Search for the cell housing the specified text and yield its (X, Y) center coordinate. 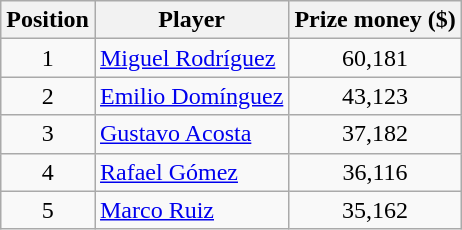
43,123 (375, 96)
Miguel Rodríguez (191, 58)
Gustavo Acosta (191, 134)
2 (48, 96)
Marco Ruiz (191, 210)
Emilio Domínguez (191, 96)
Position (48, 20)
35,162 (375, 210)
1 (48, 58)
5 (48, 210)
3 (48, 134)
36,116 (375, 172)
Prize money ($) (375, 20)
Rafael Gómez (191, 172)
4 (48, 172)
60,181 (375, 58)
Player (191, 20)
37,182 (375, 134)
